Determine the [x, y] coordinate at the center of the cell enclosing the given text.  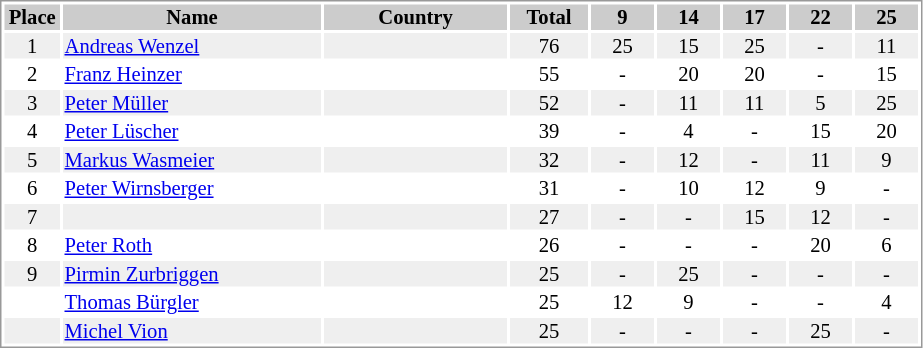
55 [549, 75]
31 [549, 189]
26 [549, 245]
Peter Roth [192, 245]
3 [32, 103]
Markus Wasmeier [192, 160]
22 [820, 17]
76 [549, 46]
27 [549, 217]
Peter Lüscher [192, 131]
17 [754, 17]
Thomas Bürgler [192, 303]
Andreas Wenzel [192, 46]
10 [688, 189]
Name [192, 17]
Michel Vion [192, 331]
Franz Heinzer [192, 75]
1 [32, 46]
Pirmin Zurbriggen [192, 274]
Country [416, 17]
Total [549, 17]
8 [32, 245]
Peter Müller [192, 103]
Peter Wirnsberger [192, 189]
32 [549, 160]
14 [688, 17]
7 [32, 217]
39 [549, 131]
2 [32, 75]
52 [549, 103]
Place [32, 17]
